Return the (x, y) coordinate for the center point of the cell that contains the specified text.  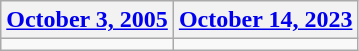
October 3, 2005 (88, 20)
October 14, 2023 (266, 20)
